Extract the (x, y) coordinate from the center of the cell holding the provided text.  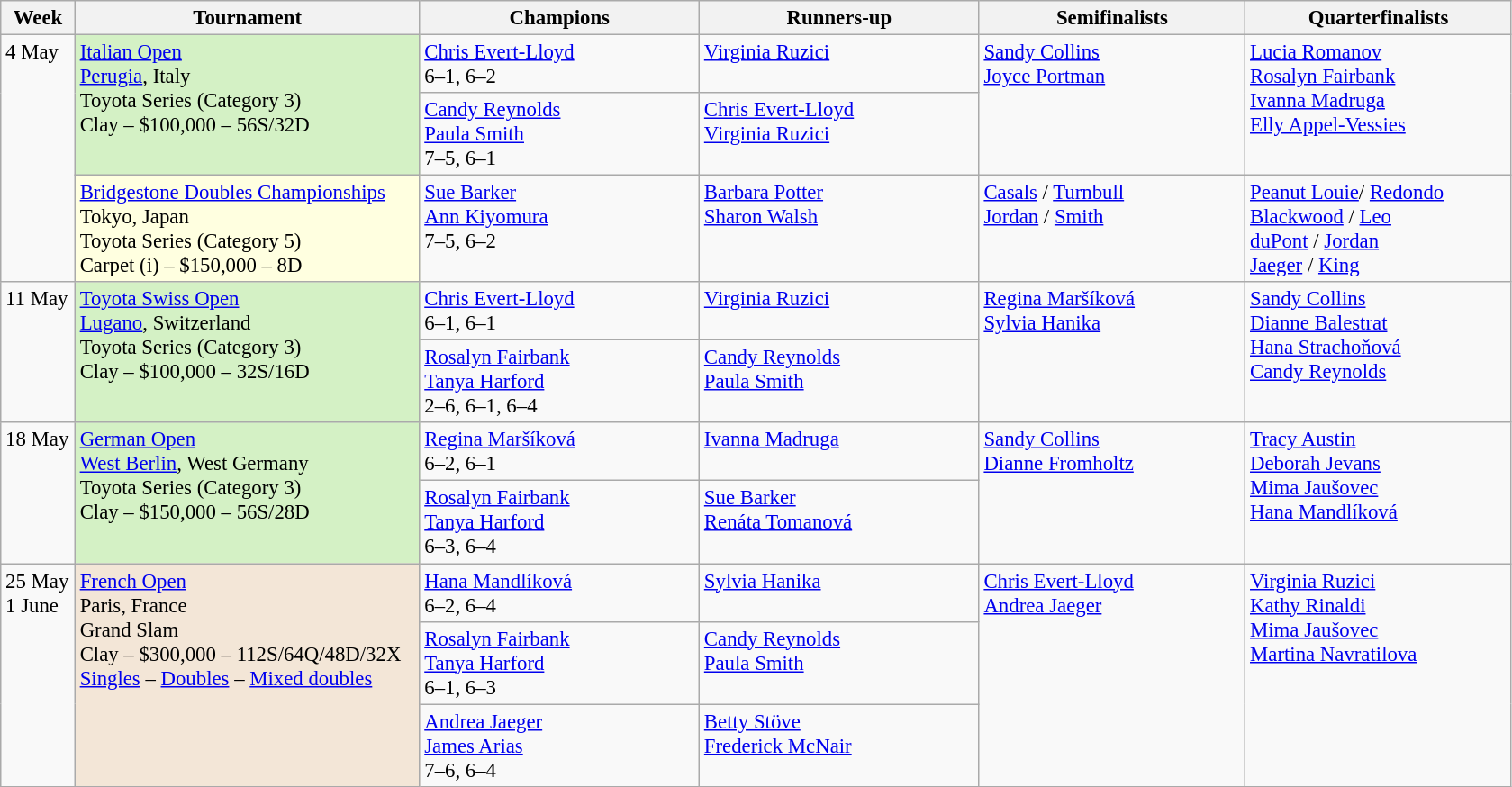
Semifinalists (1112, 18)
German Open West Berlin, West GermanyToyota Series (Category 3)Clay – $150,000 – 56S/28D (247, 493)
Andrea Jaeger James Arias 7–6, 6–4 (560, 746)
Peanut Louie/ Redondo Blackwood / Leo duPont / Jordan Jaeger / King (1379, 229)
Sue Barker Renáta Tomanová (839, 522)
Candy Reynolds Paula Smith 7–5, 6–1 (560, 134)
Runners-up (839, 18)
Chris Evert-Lloyd6–1, 6–2 (560, 65)
Rosalyn Fairbank Tanya Harford 6–3, 6–4 (560, 522)
Sandy Collins Joyce Portman (1112, 105)
Sandy Collins Dianne Balestrat Hana Strachoňová Candy Reynolds (1379, 352)
Italian Open Perugia, ItalyToyota Series (Category 3)Clay – $100,000 – 56S/32D (247, 105)
Barbara Potter Sharon Walsh (839, 229)
18 May (38, 493)
Tracy Austin Deborah Jevans Mima Jaušovec Hana Mandlíková (1379, 493)
Chris Evert-Lloyd Virginia Ruzici (839, 134)
Toyota Swiss Open Lugano, SwitzerlandToyota Series (Category 3)Clay – $100,000 – 32S/16D (247, 352)
Betty Stöve Frederick McNair (839, 746)
Week (38, 18)
Rosalyn Fairbank Tanya Harford 6–1, 6–3 (560, 663)
Rosalyn Fairbank Tanya Harford2–6, 6–1, 6–4 (560, 382)
French Open Paris, FranceGrand Slam Clay – $300,000 – 112S/64Q/48D/32X Singles – Doubles – Mixed doubles (247, 675)
Sandy Collins Dianne Fromholtz (1112, 493)
Regina Maršíková6–2, 6–1 (560, 452)
Quarterfinalists (1379, 18)
Hana Mandlíková 6–2, 6–4 (560, 593)
Casals / Turnbull Jordan / Smith (1112, 229)
Sue Barker Ann Kiyomura 7–5, 6–2 (560, 229)
11 May (38, 352)
Bridgestone Doubles Championships Tokyo, JapanToyota Series (Category 5)Carpet (i) – $150,000 – 8D (247, 229)
Chris Evert-Lloyd Andrea Jaeger (1112, 675)
Chris Evert-Lloyd6–1, 6–1 (560, 312)
Lucia Romanov Rosalyn Fairbank Ivanna Madruga Elly Appel-Vessies (1379, 105)
4 May (38, 158)
Sylvia Hanika (839, 593)
Ivanna Madruga (839, 452)
25 May1 June (38, 675)
Virginia Ruzici Kathy Rinaldi Mima Jaušovec Martina Navratilova (1379, 675)
Tournament (247, 18)
Regina Maršíková Sylvia Hanika (1112, 352)
Champions (560, 18)
